Return (x, y) of the center of cell containing provided text 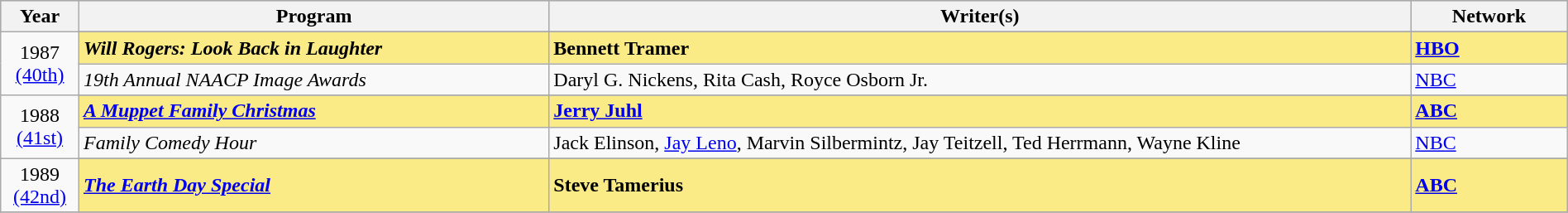
Daryl G. Nickens, Rita Cash, Royce Osborn Jr. (980, 80)
Jerry Juhl (980, 111)
1987(40th) (40, 64)
Will Rogers: Look Back in Laughter (313, 48)
Program (313, 17)
Year (40, 17)
HBO (1489, 48)
Network (1489, 17)
Writer(s) (980, 17)
Jack Elinson, Jay Leno, Marvin Silbermintz, Jay Teitzell, Ted Herrmann, Wayne Kline (980, 143)
Steve Tamerius (980, 186)
A Muppet Family Christmas (313, 111)
1989(42nd) (40, 186)
Family Comedy Hour (313, 143)
1988(41st) (40, 127)
19th Annual NAACP Image Awards (313, 80)
Bennett Tramer (980, 48)
The Earth Day Special (313, 186)
